Capture the cell that displays the provided text and extract its [X, Y] central coordinate. 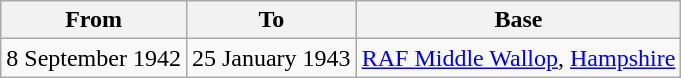
Base [518, 20]
25 January 1943 [271, 58]
From [94, 20]
8 September 1942 [94, 58]
RAF Middle Wallop, Hampshire [518, 58]
To [271, 20]
